Locate the cell with the specified text and output its (X, Y) center coordinate. 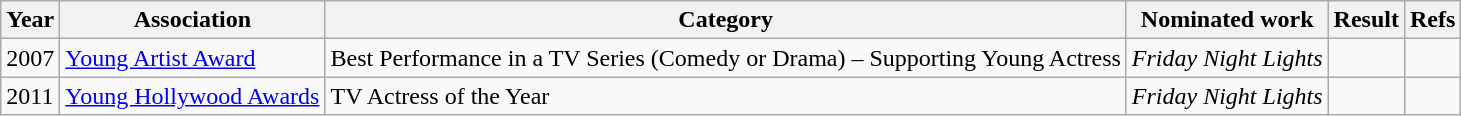
Best Performance in a TV Series (Comedy or Drama) – Supporting Young Actress (726, 58)
Result (1366, 20)
Refs (1432, 20)
Young Hollywood Awards (192, 96)
2007 (30, 58)
Young Artist Award (192, 58)
Year (30, 20)
2011 (30, 96)
Nominated work (1227, 20)
TV Actress of the Year (726, 96)
Association (192, 20)
Category (726, 20)
